Determine the [X, Y] coordinate at the center of the cell enclosing the given text.  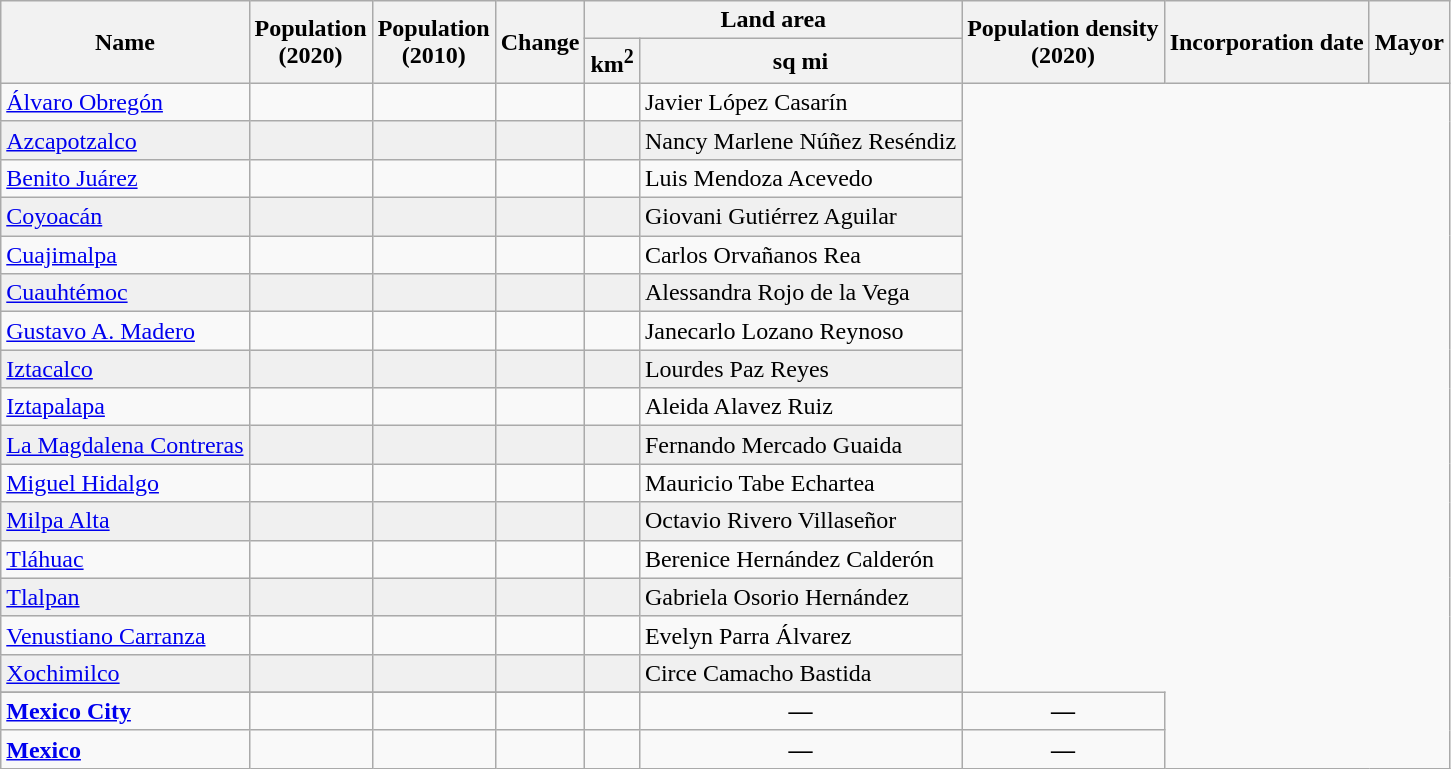
sq mi [800, 62]
Venustiano Carranza [125, 635]
Janecarlo Lozano Reynoso [800, 331]
Álvaro Obregón [125, 102]
km2 [612, 62]
Cuajimalpa [125, 255]
Iztapalapa [125, 407]
Population(2020) [310, 42]
Mexico [125, 749]
Aleida Alavez Ruiz [800, 407]
Milpa Alta [125, 521]
Luis Mendoza Acevedo [800, 178]
Benito Juárez [125, 178]
Iztacalco [125, 369]
Lourdes Paz Reyes [800, 369]
Alessandra Rojo de la Vega [800, 293]
Evelyn Parra Álvarez [800, 635]
Azcapotzalco [125, 140]
Change [540, 42]
Cuauhtémoc [125, 293]
Mexico City [125, 711]
Gustavo A. Madero [125, 331]
Miguel Hidalgo [125, 483]
Javier López Casarín [800, 102]
Tláhuac [125, 559]
Population(2010) [434, 42]
Tlalpan [125, 597]
Mauricio Tabe Echartea [800, 483]
Berenice Hernández Calderón [800, 559]
Land area [774, 20]
Mayor [1409, 42]
Giovani Gutiérrez Aguilar [800, 217]
Name [125, 42]
La Magdalena Contreras [125, 445]
Gabriela Osorio Hernández [800, 597]
Nancy Marlene Núñez Reséndiz [800, 140]
Xochimilco [125, 673]
Circe Camacho Bastida [800, 673]
Octavio Rivero Villaseñor [800, 521]
Carlos Orvañanos Rea [800, 255]
Coyoacán [125, 217]
Fernando Mercado Guaida [800, 445]
Incorporation date [1266, 42]
Population density(2020) [1063, 42]
